Find where the given text appears and provide that cell's center as (x, y) coordinate. 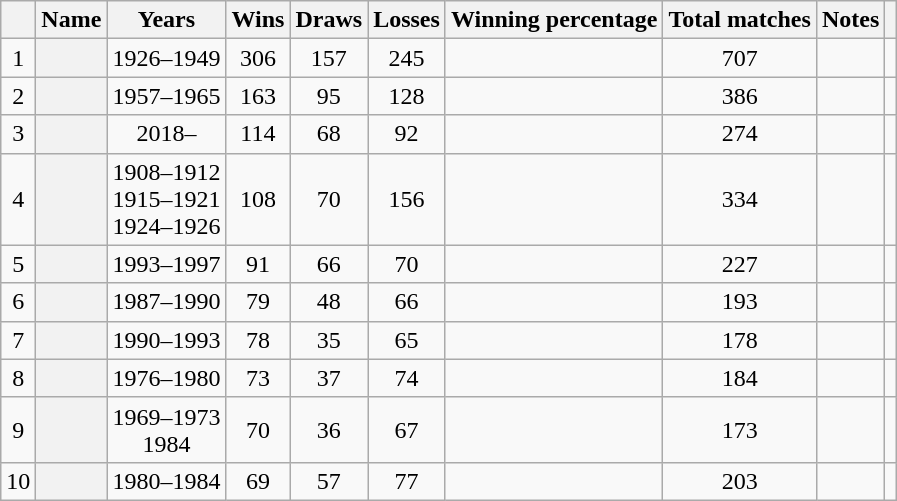
274 (740, 134)
1993–1997 (166, 264)
8 (18, 378)
Losses (407, 20)
227 (740, 264)
1 (18, 58)
Notes (850, 20)
79 (258, 302)
7 (18, 340)
Name (72, 20)
37 (329, 378)
163 (258, 96)
306 (258, 58)
Draws (329, 20)
57 (329, 481)
91 (258, 264)
707 (740, 58)
Wins (258, 20)
1980–1984 (166, 481)
334 (740, 199)
156 (407, 199)
157 (329, 58)
2018– (166, 134)
78 (258, 340)
65 (407, 340)
95 (329, 96)
1926–1949 (166, 58)
1976–1980 (166, 378)
3 (18, 134)
77 (407, 481)
1957–1965 (166, 96)
128 (407, 96)
114 (258, 134)
35 (329, 340)
386 (740, 96)
67 (407, 430)
92 (407, 134)
245 (407, 58)
4 (18, 199)
1969–19731984 (166, 430)
184 (740, 378)
203 (740, 481)
74 (407, 378)
108 (258, 199)
2 (18, 96)
10 (18, 481)
Total matches (740, 20)
178 (740, 340)
5 (18, 264)
1987–1990 (166, 302)
36 (329, 430)
1908–19121915–19211924–1926 (166, 199)
68 (329, 134)
1990–1993 (166, 340)
9 (18, 430)
Years (166, 20)
193 (740, 302)
73 (258, 378)
Winning percentage (554, 20)
173 (740, 430)
69 (258, 481)
48 (329, 302)
6 (18, 302)
